Locate the cell with the specified text and output its [x, y] center coordinate. 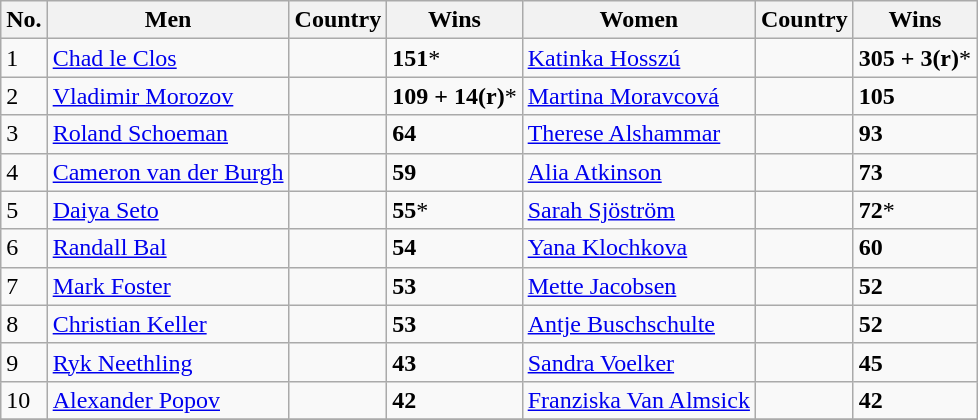
Alia Atkinson [638, 172]
109 + 14(r)* [454, 96]
93 [914, 134]
54 [454, 248]
Randall Bal [168, 248]
60 [914, 248]
Yana Klochkova [638, 248]
151* [454, 58]
4 [24, 172]
Women [638, 20]
305 + 3(r)* [914, 58]
Antje Buschschulte [638, 324]
Alexander Popov [168, 400]
Cameron van der Burgh [168, 172]
Sandra Voelker [638, 362]
8 [24, 324]
5 [24, 210]
Sarah Sjöström [638, 210]
Ryk Neethling [168, 362]
7 [24, 286]
Martina Moravcová [638, 96]
Katinka Hosszú [638, 58]
105 [914, 96]
Mark Foster [168, 286]
1 [24, 58]
Chad le Clos [168, 58]
6 [24, 248]
Vladimir Morozov [168, 96]
No. [24, 20]
Daiya Seto [168, 210]
Men [168, 20]
64 [454, 134]
9 [24, 362]
Mette Jacobsen [638, 286]
3 [24, 134]
Therese Alshammar [638, 134]
43 [454, 362]
45 [914, 362]
Christian Keller [168, 324]
73 [914, 172]
55* [454, 210]
2 [24, 96]
72* [914, 210]
10 [24, 400]
Roland Schoeman [168, 134]
Franziska Van Almsick [638, 400]
59 [454, 172]
